Locate the cell with the specified text and output its [X, Y] center coordinate. 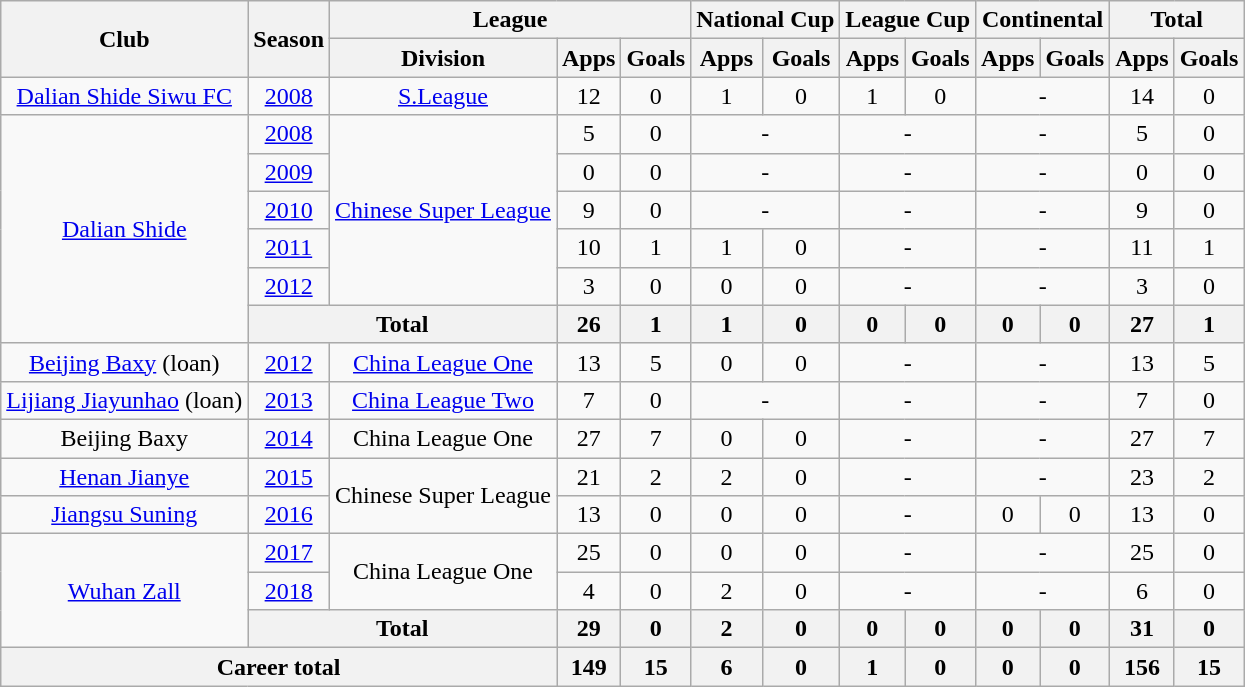
Career total [279, 667]
China League Two [444, 400]
12 [588, 96]
Dalian Shide [124, 229]
S.League [444, 96]
2009 [289, 172]
26 [588, 324]
League [510, 20]
4 [588, 591]
2013 [289, 400]
Wuhan Zall [124, 591]
2018 [289, 591]
Season [289, 39]
National Cup [766, 20]
2015 [289, 477]
156 [1142, 667]
2011 [289, 248]
2010 [289, 210]
29 [588, 629]
10 [588, 248]
11 [1142, 248]
2016 [289, 515]
21 [588, 477]
2017 [289, 553]
149 [588, 667]
2014 [289, 438]
Lijiang Jiayunhao (loan) [124, 400]
Dalian Shide Siwu FC [124, 96]
14 [1142, 96]
Division [444, 58]
Beijing Baxy [124, 438]
Henan Jianye [124, 477]
Club [124, 39]
Beijing Baxy (loan) [124, 362]
League Cup [908, 20]
23 [1142, 477]
Jiangsu Suning [124, 515]
31 [1142, 629]
Continental [1043, 20]
